For the text-containing cell, return its midpoint in (X, Y) coordinate format. 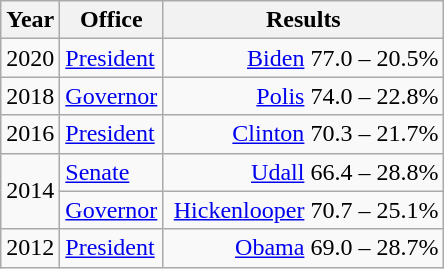
Udall 66.4 – 28.8% (304, 172)
2018 (30, 96)
Obama 69.0 – 28.7% (304, 248)
2014 (30, 191)
Hickenlooper 70.7 – 25.1% (304, 210)
Year (30, 20)
Office (112, 20)
Clinton 70.3 – 21.7% (304, 134)
2012 (30, 248)
Polis 74.0 – 22.8% (304, 96)
2016 (30, 134)
2020 (30, 58)
Senate (112, 172)
Biden 77.0 – 20.5% (304, 58)
Results (304, 20)
